Return the [x, y] coordinate for the center point of the cell that contains the specified text.  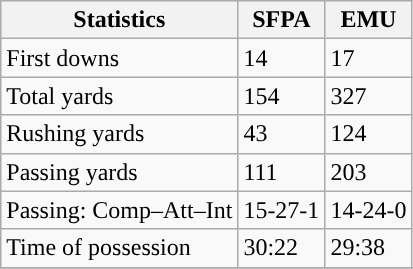
Statistics [120, 20]
17 [368, 58]
Passing yards [120, 172]
Time of possession [120, 248]
29:38 [368, 248]
14-24-0 [368, 210]
111 [282, 172]
154 [282, 96]
30:22 [282, 248]
15-27-1 [282, 210]
SFPA [282, 20]
Passing: Comp–Att–Int [120, 210]
14 [282, 58]
203 [368, 172]
124 [368, 134]
EMU [368, 20]
Total yards [120, 96]
327 [368, 96]
Rushing yards [120, 134]
First downs [120, 58]
43 [282, 134]
